Extract the [x, y] coordinate from the center of the cell holding the provided text.  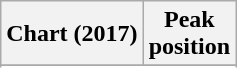
Peakposition [189, 34]
Chart (2017) [72, 34]
